Detect which cell encompasses the target text, then output its (X, Y) center coordinate. 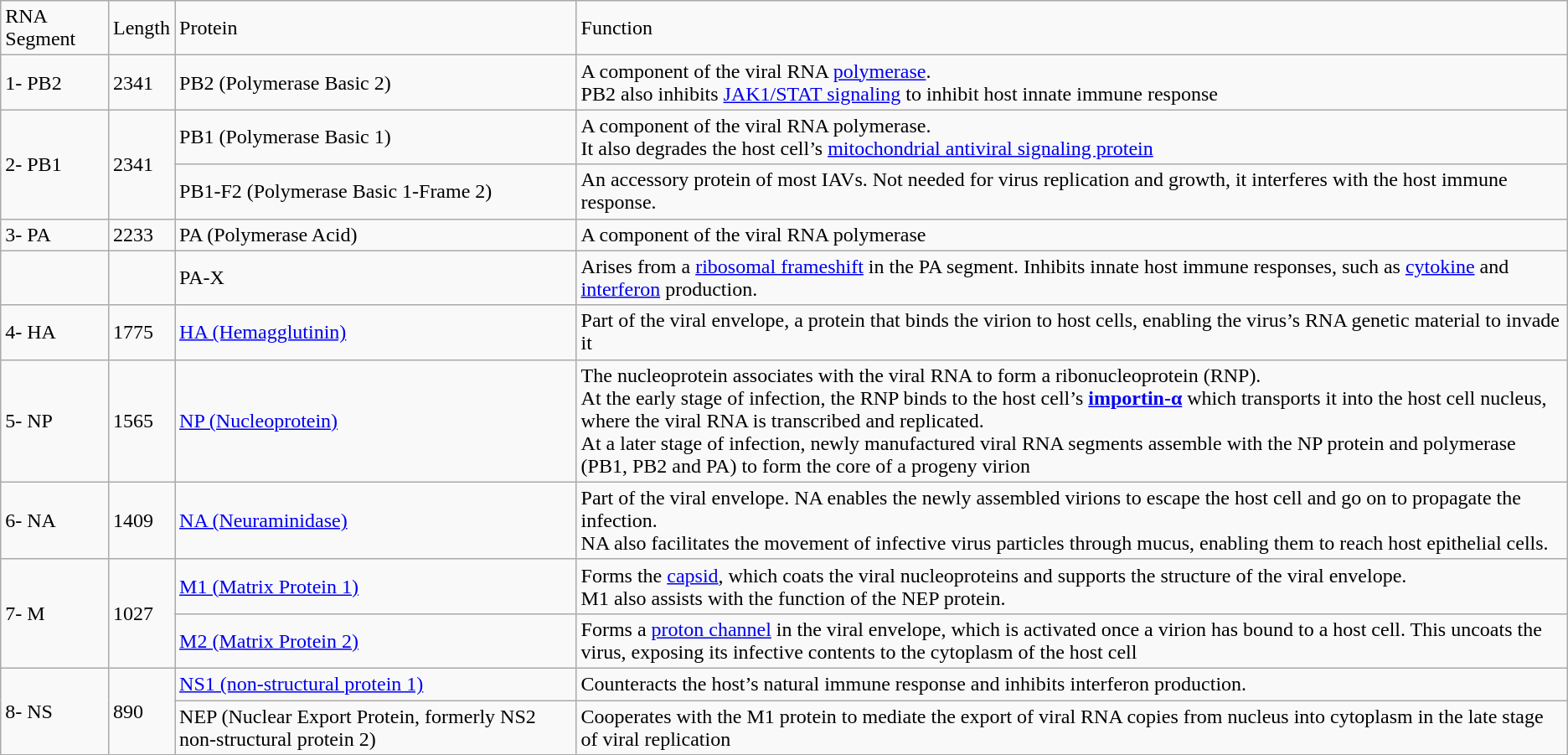
PB1 (Polymerase Basic 1) (376, 137)
1409 (141, 520)
M1 (Matrix Protein 1) (376, 587)
890 (141, 711)
RNA Segment (55, 28)
PA (Polymerase Acid) (376, 235)
A component of the viral RNA polymerase (1072, 235)
A component of the viral RNA polymerase.It also degrades the host cell’s mitochondrial antiviral signaling protein (1072, 137)
Protein (376, 28)
PB1-F2 (Polymerase Basic 1-Frame 2) (376, 191)
6- NA (55, 520)
A component of the viral RNA polymerase.PB2 also inhibits JAK1/STAT signaling to inhibit host innate immune response (1072, 82)
M2 (Matrix Protein 2) (376, 640)
2- PB1 (55, 164)
4- HA (55, 332)
PA-X (376, 278)
1- PB2 (55, 82)
Counteracts the host’s natural immune response and inhibits interferon production. (1072, 684)
2233 (141, 235)
Part of the viral envelope, a protein that binds the virion to host cells, enabling the virus’s RNA genetic material to invade it (1072, 332)
Function (1072, 28)
PB2 (Polymerase Basic 2) (376, 82)
5- NP (55, 421)
8- NS (55, 711)
Length (141, 28)
3- PA (55, 235)
1027 (141, 613)
HA (Hemagglutinin) (376, 332)
NS1 (non-structural protein 1) (376, 684)
1775 (141, 332)
7- M (55, 613)
1565 (141, 421)
An accessory protein of most IAVs. Not needed for virus replication and growth, it interferes with the host immune response. (1072, 191)
Arises from a ribosomal frameshift in the PA segment. Inhibits innate host immune responses, such as cytokine and interferon production. (1072, 278)
NP (Nucleoprotein) (376, 421)
NA (Neuraminidase) (376, 520)
Cooperates with the M1 protein to mediate the export of viral RNA copies from nucleus into cytoplasm in the late stage of viral replication (1072, 727)
NEP (Nuclear Export Protein, formerly NS2 non-structural protein 2) (376, 727)
